Extract the (X, Y) coordinate from the center of the cell holding the provided text.  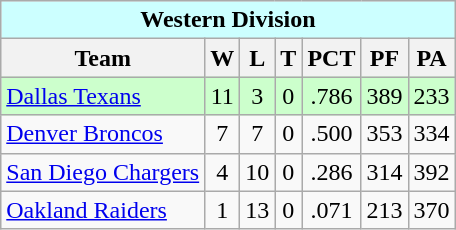
T (288, 58)
San Diego Chargers (103, 172)
11 (222, 96)
Denver Broncos (103, 134)
233 (432, 96)
PF (384, 58)
392 (432, 172)
334 (432, 134)
370 (432, 210)
.786 (332, 96)
389 (384, 96)
W (222, 58)
1 (222, 210)
.286 (332, 172)
10 (258, 172)
Oakland Raiders (103, 210)
PCT (332, 58)
4 (222, 172)
Team (103, 58)
.071 (332, 210)
353 (384, 134)
13 (258, 210)
Dallas Texans (103, 96)
213 (384, 210)
Western Division (228, 20)
3 (258, 96)
314 (384, 172)
PA (432, 58)
L (258, 58)
.500 (332, 134)
